Extract the [x, y] coordinate from the center of the cell holding the provided text.  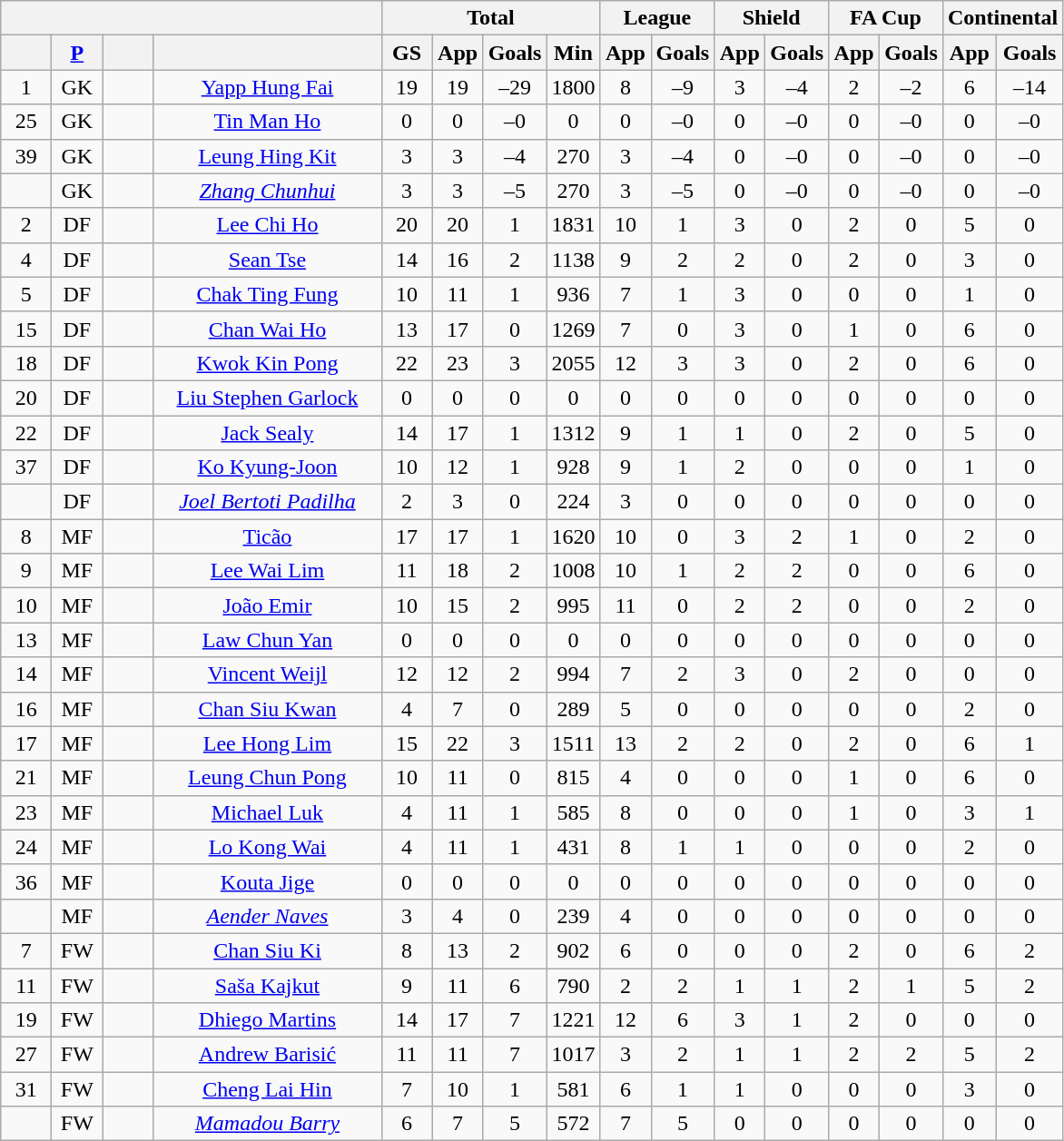
27 [26, 1055]
36 [26, 881]
Law Chun Yan [267, 640]
–14 [1030, 87]
1511 [574, 743]
Min [574, 53]
Leung Hing Kit [267, 156]
1008 [574, 571]
Aender Naves [267, 916]
25 [26, 122]
1800 [574, 87]
FA Cup [886, 18]
–2 [911, 87]
Chan Siu Ki [267, 950]
Tin Man Ho [267, 122]
995 [574, 605]
Lee Chi Ho [267, 225]
Lee Wai Lim [267, 571]
Kwok Kin Pong [267, 363]
815 [574, 778]
Leung Chun Pong [267, 778]
Ticão [267, 536]
Kouta Jige [267, 881]
Total [490, 18]
Chan Wai Ho [267, 329]
João Emir [267, 605]
Yapp Hung Fai [267, 87]
994 [574, 674]
–29 [515, 87]
Chan Siu Kwan [267, 709]
Lee Hong Lim [267, 743]
581 [574, 1089]
Saša Kajkut [267, 985]
–9 [683, 87]
Andrew Barisić [267, 1055]
Shield [772, 18]
1620 [574, 536]
1831 [574, 225]
224 [574, 502]
21 [26, 778]
Michael Luk [267, 812]
Lo Kong Wai [267, 847]
790 [574, 985]
239 [574, 916]
1017 [574, 1055]
Mamadou Barry [267, 1124]
1269 [574, 329]
Cheng Lai Hin [267, 1089]
League [657, 18]
39 [26, 156]
585 [574, 812]
Dhiego Martins [267, 1020]
2055 [574, 363]
Zhang Chunhui [267, 191]
289 [574, 709]
572 [574, 1124]
1312 [574, 433]
P [77, 53]
37 [26, 467]
1221 [574, 1020]
Joel Bertoti Padilha [267, 502]
Vincent Weijl [267, 674]
GS [407, 53]
1138 [574, 260]
431 [574, 847]
Sean Tse [267, 260]
936 [574, 294]
31 [26, 1089]
Liu Stephen Garlock [267, 398]
Chak Ting Fung [267, 294]
Ko Kyung-Joon [267, 467]
24 [26, 847]
902 [574, 950]
Jack Sealy [267, 433]
928 [574, 467]
Continental [1002, 18]
